Detect which cell encompasses the target text, then output its (x, y) center coordinate. 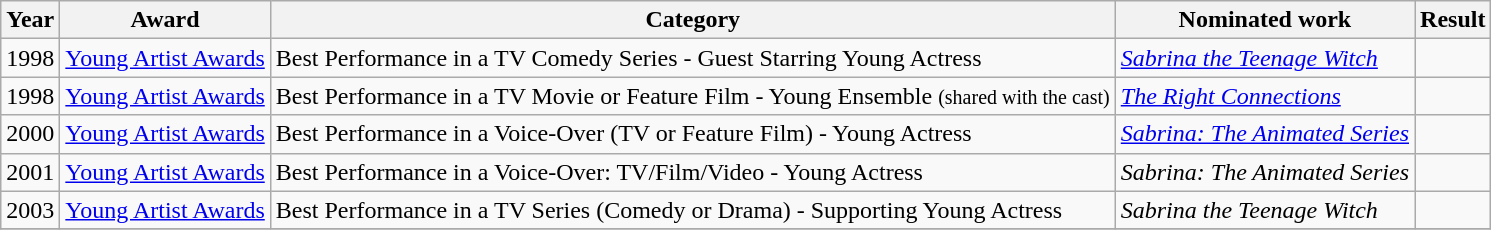
The Right Connections (1264, 96)
2001 (30, 172)
Best Performance in a Voice-Over (TV or Feature Film) - Young Actress (692, 134)
Year (30, 20)
Best Performance in a Voice-Over: TV/Film/Video - Young Actress (692, 172)
Best Performance in a TV Movie or Feature Film - Young Ensemble (shared with the cast) (692, 96)
Category (692, 20)
Nominated work (1264, 20)
2000 (30, 134)
Best Performance in a TV Series (Comedy or Drama) - Supporting Young Actress (692, 210)
Award (165, 20)
2003 (30, 210)
Best Performance in a TV Comedy Series - Guest Starring Young Actress (692, 58)
Result (1453, 20)
